Pinpoint the cell where the given text exists, returning its (X, Y) midpoint coordinate. 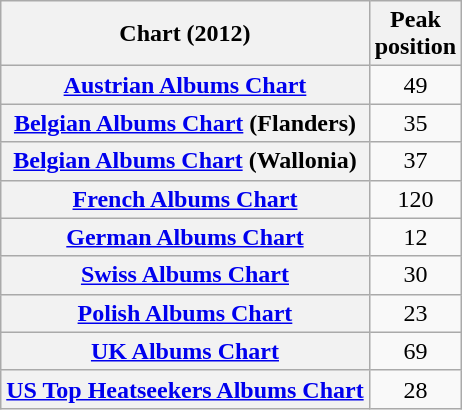
Austrian Albums Chart (185, 85)
US Top Heatseekers Albums Chart (185, 389)
French Albums Chart (185, 199)
Chart (2012) (185, 34)
69 (415, 351)
UK Albums Chart (185, 351)
German Albums Chart (185, 237)
35 (415, 123)
Belgian Albums Chart (Flanders) (185, 123)
Peakposition (415, 34)
Swiss Albums Chart (185, 275)
Polish Albums Chart (185, 313)
12 (415, 237)
49 (415, 85)
120 (415, 199)
23 (415, 313)
30 (415, 275)
Belgian Albums Chart (Wallonia) (185, 161)
37 (415, 161)
28 (415, 389)
